Return the (X, Y) coordinate for the center point of the cell that contains the specified text.  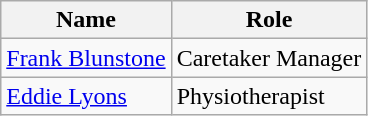
Caretaker Manager (269, 58)
Eddie Lyons (86, 96)
Physiotherapist (269, 96)
Name (86, 20)
Role (269, 20)
Frank Blunstone (86, 58)
